Pinpoint the cell where the given text exists, returning its [X, Y] midpoint coordinate. 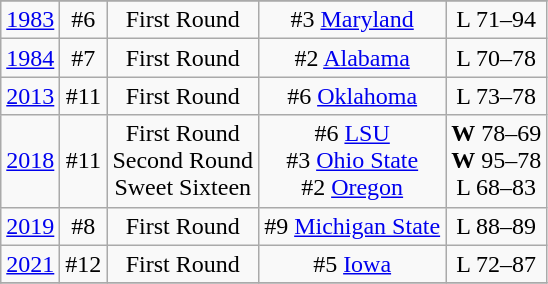
2021 [30, 264]
#5 Iowa [352, 264]
1983 [30, 20]
#3 Maryland [352, 20]
#6 LSU#3 Ohio State#2 Oregon [352, 161]
2019 [30, 226]
First RoundSecond RoundSweet Sixteen [183, 161]
L 73–78 [496, 96]
W 78–69W 95–78L 68–83 [496, 161]
2018 [30, 161]
#6 Oklahoma [352, 96]
L 88–89 [496, 226]
#7 [84, 58]
L 72–87 [496, 264]
#9 Michigan State [352, 226]
L 71–94 [496, 20]
#2 Alabama [352, 58]
#12 [84, 264]
1984 [30, 58]
#6 [84, 20]
#8 [84, 226]
2013 [30, 96]
L 70–78 [496, 58]
